Locate the cell with the specified text and output its [X, Y] center coordinate. 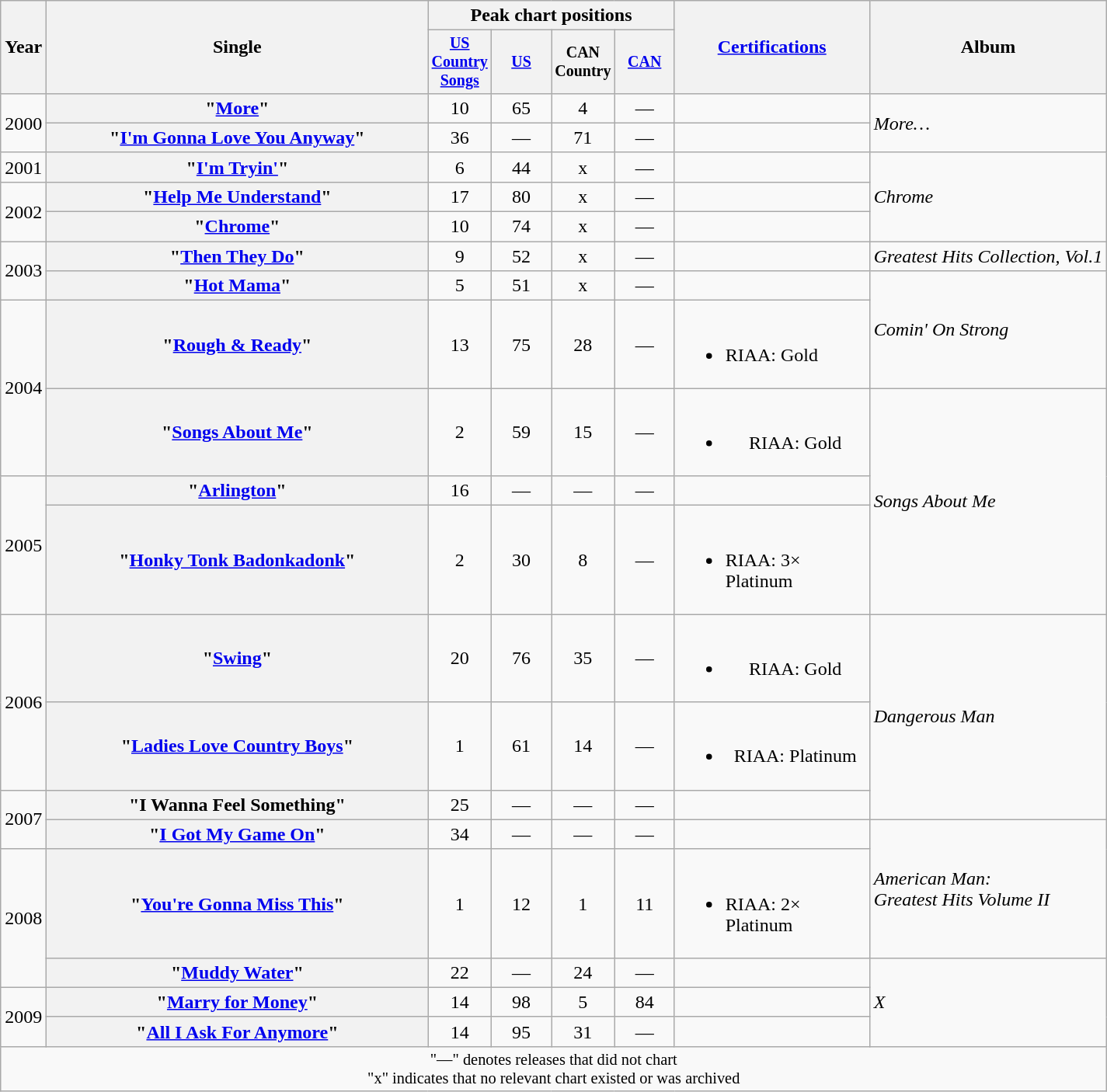
Single [238, 47]
2007 [23, 819]
2002 [23, 211]
6 [460, 167]
2000 [23, 123]
"Arlington" [238, 491]
24 [583, 972]
Year [23, 47]
12 [522, 903]
"Muddy Water" [238, 972]
84 [645, 1002]
61 [522, 746]
76 [522, 659]
35 [583, 659]
31 [583, 1031]
"Help Me Understand" [238, 196]
16 [460, 491]
52 [522, 256]
"I Got My Game On" [238, 834]
36 [460, 137]
CAN Country [583, 62]
20 [460, 659]
8 [583, 560]
"Marry for Money" [238, 1002]
28 [583, 345]
US Country Songs [460, 62]
Greatest Hits Collection, Vol.1 [988, 256]
Certifications [772, 47]
2001 [23, 167]
RIAA: 2× Platinum [772, 903]
2006 [23, 702]
95 [522, 1031]
9 [460, 256]
X [988, 1002]
RIAA: Platinum [772, 746]
11 [645, 903]
17 [460, 196]
More… [988, 123]
65 [522, 108]
"All I Ask For Anymore" [238, 1031]
Peak chart positions [552, 16]
American Man: Greatest Hits Volume II [988, 889]
75 [522, 345]
"I Wanna Feel Something" [238, 805]
"Swing" [238, 659]
"Rough & Ready" [238, 345]
US [522, 62]
25 [460, 805]
2009 [23, 1017]
71 [583, 137]
34 [460, 834]
"Hot Mama" [238, 286]
80 [522, 196]
"Then They Do" [238, 256]
2008 [23, 918]
51 [522, 286]
RIAA: 3× Platinum [772, 560]
Dangerous Man [988, 717]
30 [522, 560]
"—" denotes releases that did not chart"x" indicates that no relevant chart existed or was archived [554, 1069]
2004 [23, 388]
74 [522, 227]
"I'm Tryin'" [238, 167]
"Ladies Love Country Boys" [238, 746]
"Honky Tonk Badonkadonk" [238, 560]
Songs About Me [988, 502]
CAN [645, 62]
"Songs About Me" [238, 432]
98 [522, 1002]
"More" [238, 108]
"You're Gonna Miss This" [238, 903]
2005 [23, 545]
Chrome [988, 196]
15 [583, 432]
44 [522, 167]
59 [522, 432]
Comin' On Strong [988, 329]
22 [460, 972]
"I'm Gonna Love You Anyway" [238, 137]
4 [583, 108]
Album [988, 47]
"Chrome" [238, 227]
13 [460, 345]
2003 [23, 271]
